Provide the (X, Y) coordinate of the cell's center where the given text is located.  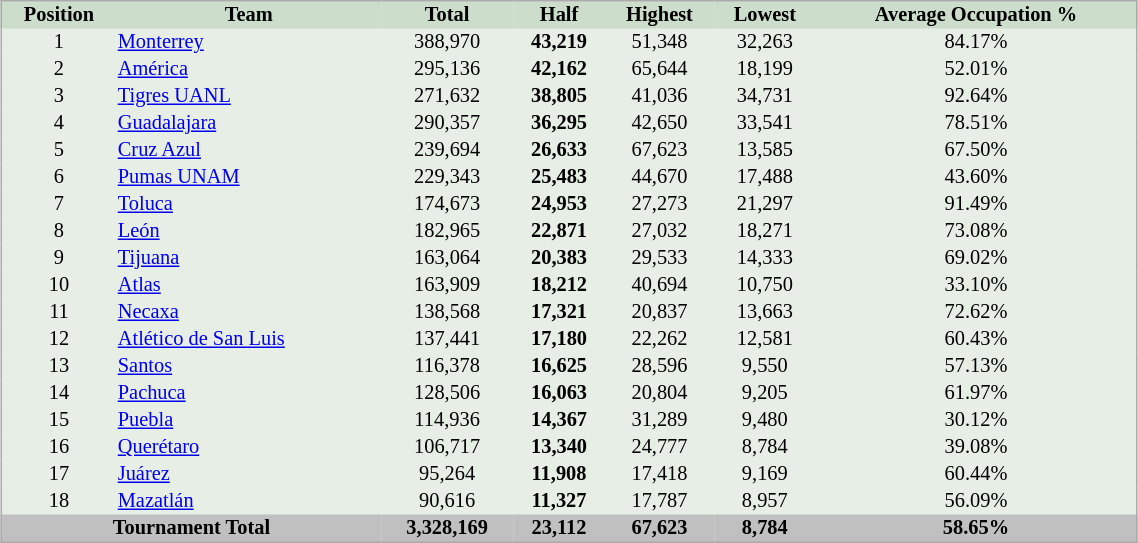
13,663 (765, 312)
137,441 (447, 340)
17,321 (559, 312)
9,205 (765, 394)
16,625 (559, 366)
Highest (660, 15)
16,063 (559, 394)
24,953 (559, 204)
3,328,169 (447, 528)
290,357 (447, 124)
Mazatlán (248, 502)
90,616 (447, 502)
Team (248, 15)
58.65% (976, 528)
18,199 (765, 70)
Juárez (248, 474)
13 (58, 366)
4 (58, 124)
43.60% (976, 178)
31,289 (660, 420)
Cruz Azul (248, 150)
39.08% (976, 448)
32,263 (765, 42)
114,936 (447, 420)
13,585 (765, 150)
52.01% (976, 70)
10 (58, 286)
Necaxa (248, 312)
36,295 (559, 124)
20,383 (559, 258)
7 (58, 204)
Puebla (248, 420)
22,262 (660, 340)
9,169 (765, 474)
271,632 (447, 96)
42,650 (660, 124)
12,581 (765, 340)
3 (58, 96)
11,908 (559, 474)
5 (58, 150)
38,805 (559, 96)
182,965 (447, 232)
Tijuana (248, 258)
Pumas UNAM (248, 178)
18,271 (765, 232)
91.49% (976, 204)
León (248, 232)
14 (58, 394)
Atlas (248, 286)
69.02% (976, 258)
34,731 (765, 96)
6 (58, 178)
Lowest (765, 15)
16 (58, 448)
163,909 (447, 286)
Guadalajara (248, 124)
18 (58, 502)
21,297 (765, 204)
11,327 (559, 502)
Average Occupation % (976, 15)
12 (58, 340)
Santos (248, 366)
163,064 (447, 258)
51,348 (660, 42)
17,180 (559, 340)
22,871 (559, 232)
Pachuca (248, 394)
27,273 (660, 204)
60.44% (976, 474)
25,483 (559, 178)
15 (58, 420)
18,212 (559, 286)
9,480 (765, 420)
33.10% (976, 286)
10,750 (765, 286)
92.64% (976, 96)
60.43% (976, 340)
Monterrey (248, 42)
43,219 (559, 42)
9 (58, 258)
72.62% (976, 312)
41,036 (660, 96)
30.12% (976, 420)
57.13% (976, 366)
11 (58, 312)
388,970 (447, 42)
29,533 (660, 258)
73.08% (976, 232)
9,550 (765, 366)
116,378 (447, 366)
26,633 (559, 150)
23,112 (559, 528)
44,670 (660, 178)
65,644 (660, 70)
40,694 (660, 286)
Atlético de San Luis (248, 340)
78.51% (976, 124)
14,367 (559, 420)
2 (58, 70)
24,777 (660, 448)
61.97% (976, 394)
Tigres UANL (248, 96)
17 (58, 474)
229,343 (447, 178)
27,032 (660, 232)
Position (58, 15)
239,694 (447, 150)
295,136 (447, 70)
13,340 (559, 448)
América (248, 70)
14,333 (765, 258)
95,264 (447, 474)
Total (447, 15)
Tournament Total (191, 528)
Querétaro (248, 448)
8,957 (765, 502)
138,568 (447, 312)
20,804 (660, 394)
1 (58, 42)
Toluca (248, 204)
17,787 (660, 502)
Half (559, 15)
8 (58, 232)
17,418 (660, 474)
17,488 (765, 178)
174,673 (447, 204)
128,506 (447, 394)
42,162 (559, 70)
106,717 (447, 448)
67.50% (976, 150)
84.17% (976, 42)
20,837 (660, 312)
56.09% (976, 502)
33,541 (765, 124)
28,596 (660, 366)
